Return (X, Y) of the center of cell containing provided text 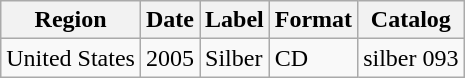
Silber (235, 58)
Label (235, 20)
Region (71, 20)
Date (170, 20)
2005 (170, 58)
Catalog (411, 20)
Format (313, 20)
CD (313, 58)
silber 093 (411, 58)
United States (71, 58)
